Identify which cell holds the provided text, then report its (x, y) central coordinate. 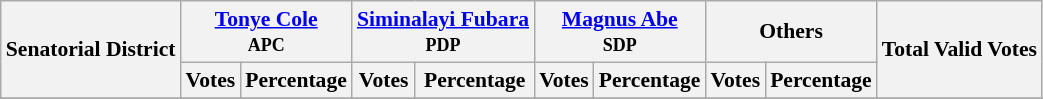
Tonye ColeAPC (266, 32)
Total Valid Votes (960, 50)
Senatorial District (91, 50)
Magnus AbeSDP (620, 32)
Others (790, 32)
Siminalayi FubaraPDP (443, 32)
